Scan for the cell matching the given text and deliver its [X, Y] coordinate at center. 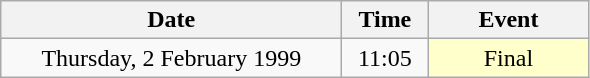
Thursday, 2 February 1999 [172, 58]
Final [508, 58]
11:05 [385, 58]
Event [508, 20]
Time [385, 20]
Date [172, 20]
